Detect which cell encompasses the target text, then output its [X, Y] center coordinate. 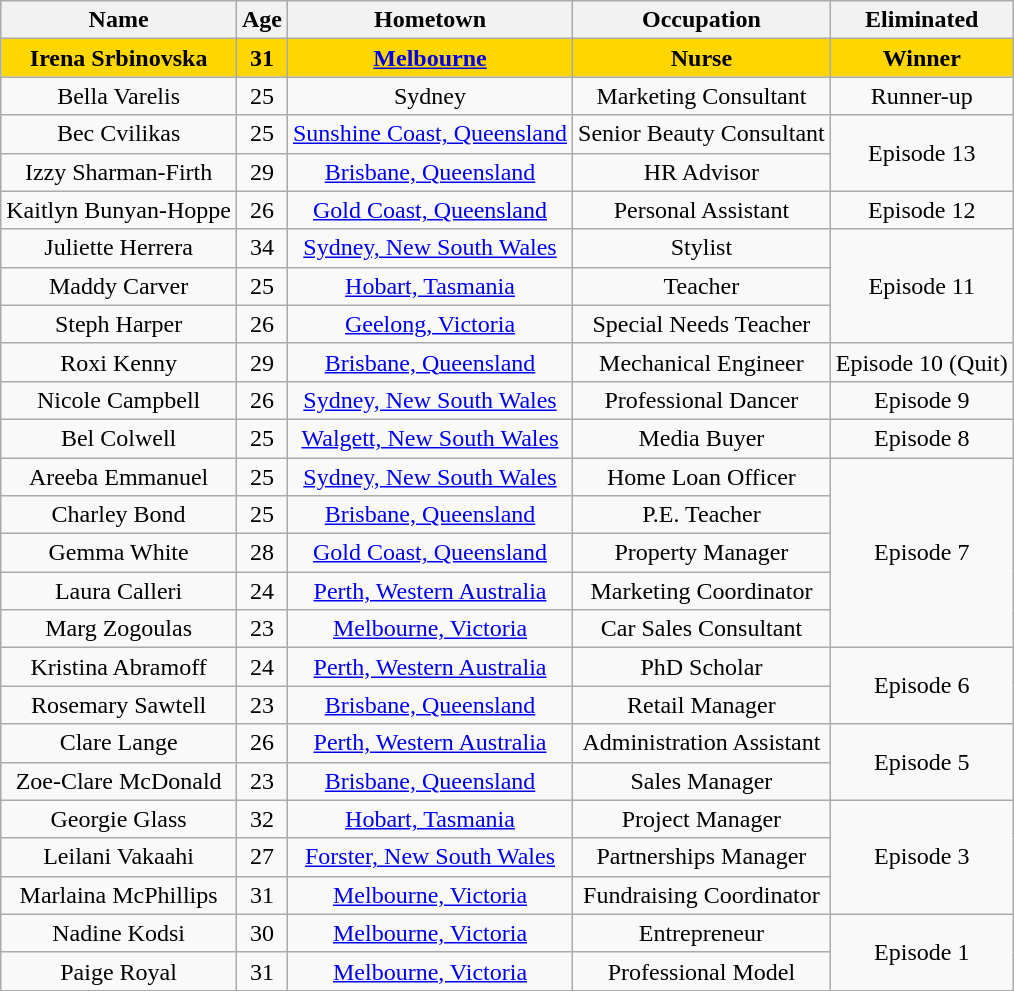
PhD Scholar [702, 667]
Nicole Campbell [119, 400]
Episode 3 [922, 857]
Sunshine Coast, Queensland [430, 134]
Name [119, 20]
Episode 1 [922, 952]
Home Loan Officer [702, 477]
Episode 9 [922, 400]
P.E. Teacher [702, 515]
Episode 6 [922, 686]
Kristina Abramoff [119, 667]
Georgie Glass [119, 819]
Melbourne [430, 58]
Partnerships Manager [702, 857]
Stylist [702, 248]
Clare Lange [119, 743]
Episode 13 [922, 153]
Bel Colwell [119, 438]
Media Buyer [702, 438]
HR Advisor [702, 172]
Geelong, Victoria [430, 324]
Fundraising Coordinator [702, 895]
28 [262, 553]
Winner [922, 58]
Episode 11 [922, 286]
Professional Model [702, 971]
Personal Assistant [702, 210]
Professional Dancer [702, 400]
Occupation [702, 20]
Charley Bond [119, 515]
Eliminated [922, 20]
Maddy Carver [119, 286]
Forster, New South Wales [430, 857]
Special Needs Teacher [702, 324]
Teacher [702, 286]
Nadine Kodsi [119, 933]
Bec Cvilikas [119, 134]
27 [262, 857]
34 [262, 248]
Mechanical Engineer [702, 362]
Hometown [430, 20]
Areeba Emmanuel [119, 477]
Property Manager [702, 553]
Kaitlyn Bunyan-Hoppe [119, 210]
Marketing Consultant [702, 96]
Bella Varelis [119, 96]
Sydney [430, 96]
Leilani Vakaahi [119, 857]
Laura Calleri [119, 591]
Gemma White [119, 553]
Episode 5 [922, 762]
Episode 7 [922, 553]
Entrepreneur [702, 933]
Paige Royal [119, 971]
Senior Beauty Consultant [702, 134]
Marlaina McPhillips [119, 895]
Rosemary Sawtell [119, 705]
Episode 8 [922, 438]
Episode 10 (Quit) [922, 362]
Project Manager [702, 819]
Retail Manager [702, 705]
30 [262, 933]
Marketing Coordinator [702, 591]
Nurse [702, 58]
Juliette Herrera [119, 248]
Steph Harper [119, 324]
Sales Manager [702, 781]
Car Sales Consultant [702, 629]
Episode 12 [922, 210]
Age [262, 20]
Runner-up [922, 96]
Zoe-Clare McDonald [119, 781]
Administration Assistant [702, 743]
Roxi Kenny [119, 362]
Irena Srbinovska [119, 58]
Marg Zogoulas [119, 629]
Izzy Sharman-Firth [119, 172]
32 [262, 819]
Walgett, New South Wales [430, 438]
